Return the [X, Y] coordinate for the center point of the cell that contains the specified text.  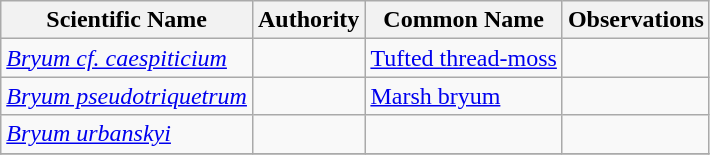
Bryum urbanskyi [127, 134]
Marsh bryum [464, 96]
Authority [308, 20]
Tufted thread-moss [464, 58]
Bryum pseudotriquetrum [127, 96]
Bryum cf. caespiticium [127, 58]
Observations [636, 20]
Scientific Name [127, 20]
Common Name [464, 20]
